Locate the cell with the specified text and output its [X, Y] center coordinate. 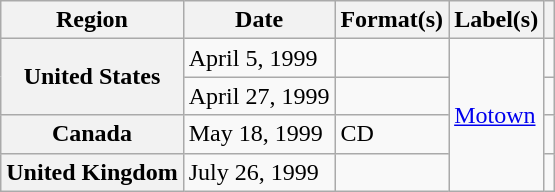
Date [259, 20]
April 5, 1999 [259, 58]
Region [92, 20]
Format(s) [392, 20]
April 27, 1999 [259, 96]
Motown [496, 115]
United Kingdom [92, 172]
United States [92, 77]
July 26, 1999 [259, 172]
CD [392, 134]
Canada [92, 134]
May 18, 1999 [259, 134]
Label(s) [496, 20]
